Extract the [x, y] coordinate from the center of the cell holding the provided text.  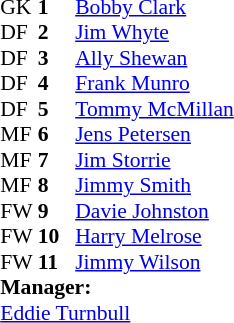
6 [57, 135]
Harry Melrose [154, 237]
8 [57, 185]
2 [57, 33]
Jim Storrie [154, 160]
Jens Petersen [154, 135]
11 [57, 262]
Jimmy Wilson [154, 262]
5 [57, 109]
Ally Shewan [154, 58]
Davie Johnston [154, 211]
Manager: [117, 287]
4 [57, 83]
Jim Whyte [154, 33]
10 [57, 237]
Tommy McMillan [154, 109]
3 [57, 58]
Frank Munro [154, 83]
9 [57, 211]
7 [57, 160]
Jimmy Smith [154, 185]
